Search for the cell housing the specified text and yield its [X, Y] center coordinate. 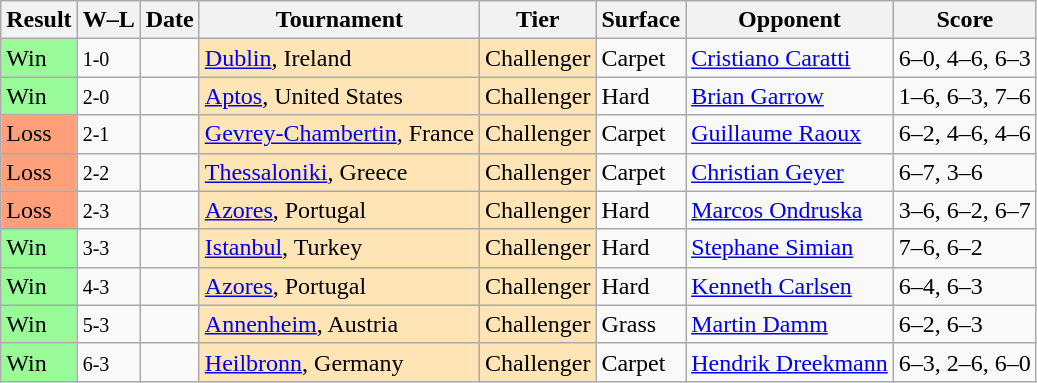
Annenheim, Austria [339, 324]
6–7, 3–6 [964, 172]
1-0 [108, 58]
W–L [108, 20]
Istanbul, Turkey [339, 248]
Surface [641, 20]
6–0, 4–6, 6–3 [964, 58]
2-3 [108, 210]
6–3, 2–6, 6–0 [964, 362]
6-3 [108, 362]
7–6, 6–2 [964, 248]
Score [964, 20]
Grass [641, 324]
Christian Geyer [790, 172]
3-3 [108, 248]
Stephane Simian [790, 248]
4-3 [108, 286]
1–6, 6–3, 7–6 [964, 96]
3–6, 6–2, 6–7 [964, 210]
5-3 [108, 324]
Thessaloniki, Greece [339, 172]
Brian Garrow [790, 96]
Martin Damm [790, 324]
Tier [538, 20]
2-2 [108, 172]
Heilbronn, Germany [339, 362]
2-1 [108, 134]
Kenneth Carlsen [790, 286]
6–4, 6–3 [964, 286]
Hendrik Dreekmann [790, 362]
Aptos, United States [339, 96]
Gevrey-Chambertin, France [339, 134]
Result [39, 20]
6–2, 6–3 [964, 324]
Dublin, Ireland [339, 58]
Date [170, 20]
Guillaume Raoux [790, 134]
Cristiano Caratti [790, 58]
Marcos Ondruska [790, 210]
Tournament [339, 20]
2-0 [108, 96]
Opponent [790, 20]
6–2, 4–6, 4–6 [964, 134]
